Provide the [X, Y] coordinate of the cell's center where the given text is located.  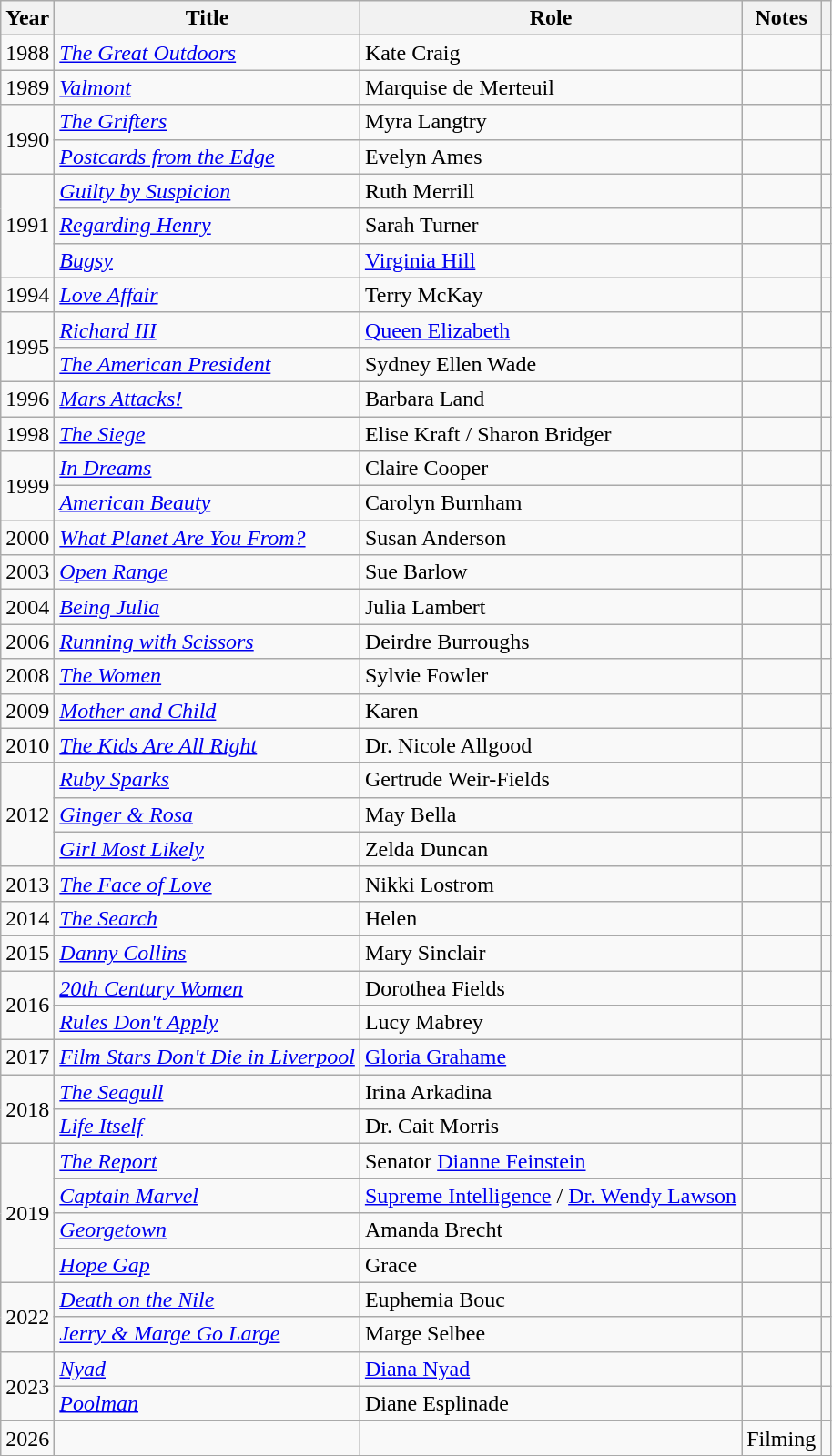
2006 [27, 642]
Kate Craig [550, 53]
Amanda Brecht [550, 1230]
Carolyn Burnham [550, 503]
Diana Nyad [550, 1369]
2014 [27, 918]
The Women [208, 676]
Ginger & Rosa [208, 814]
Gloria Grahame [550, 1057]
Queen Elizabeth [550, 329]
2013 [27, 884]
Myra Langtry [550, 122]
2016 [27, 1005]
Marge Selbee [550, 1334]
Sarah Turner [550, 226]
Jerry & Marge Go Large [208, 1334]
Film Stars Don't Die in Liverpool [208, 1057]
Ruth Merrill [550, 191]
Life Itself [208, 1127]
Guilty by Suspicion [208, 191]
Nyad [208, 1369]
Claire Cooper [550, 469]
Love Affair [208, 295]
Karen [550, 711]
1998 [27, 434]
2015 [27, 953]
Poolman [208, 1403]
Gertrude Weir-Fields [550, 780]
Year [27, 18]
The Great Outdoors [208, 53]
American Beauty [208, 503]
Dorothea Fields [550, 987]
1994 [27, 295]
Open Range [208, 572]
Mars Attacks! [208, 399]
The Seagull [208, 1092]
2022 [27, 1317]
20th Century Women [208, 987]
Valmont [208, 87]
Mary Sinclair [550, 953]
Terry McKay [550, 295]
Running with Scissors [208, 642]
Georgetown [208, 1230]
Marquise de Merteuil [550, 87]
The Report [208, 1161]
Richard III [208, 329]
Senator Dianne Feinstein [550, 1161]
Susan Anderson [550, 538]
Nikki Lostrom [550, 884]
Filming [781, 1438]
1989 [27, 87]
Dr. Cait Morris [550, 1127]
May Bella [550, 814]
Hope Gap [208, 1265]
Sue Barlow [550, 572]
Sylvie Fowler [550, 676]
Irina Arkadina [550, 1092]
2009 [27, 711]
Danny Collins [208, 953]
Barbara Land [550, 399]
What Planet Are You From? [208, 538]
Diane Esplinade [550, 1403]
2019 [27, 1213]
2018 [27, 1109]
Notes [781, 18]
1995 [27, 347]
Rules Don't Apply [208, 1023]
Sydney Ellen Wade [550, 364]
Death on the Nile [208, 1299]
Bugsy [208, 260]
1999 [27, 486]
Virginia Hill [550, 260]
The Search [208, 918]
Captain Marvel [208, 1196]
2004 [27, 607]
Lucy Mabrey [550, 1023]
Girl Most Likely [208, 849]
2026 [27, 1438]
Mother and Child [208, 711]
2008 [27, 676]
Elise Kraft / Sharon Bridger [550, 434]
1991 [27, 226]
Supreme Intelligence / Dr. Wendy Lawson [550, 1196]
Title [208, 18]
1990 [27, 139]
Helen [550, 918]
Ruby Sparks [208, 780]
Regarding Henry [208, 226]
Role [550, 18]
Euphemia Bouc [550, 1299]
1996 [27, 399]
Grace [550, 1265]
In Dreams [208, 469]
The American President [208, 364]
2023 [27, 1386]
2003 [27, 572]
2012 [27, 814]
Postcards from the Edge [208, 157]
Being Julia [208, 607]
Evelyn Ames [550, 157]
Deirdre Burroughs [550, 642]
1988 [27, 53]
Zelda Duncan [550, 849]
2010 [27, 745]
The Grifters [208, 122]
2017 [27, 1057]
The Face of Love [208, 884]
The Siege [208, 434]
The Kids Are All Right [208, 745]
Julia Lambert [550, 607]
Dr. Nicole Allgood [550, 745]
2000 [27, 538]
